Detect which cell encompasses the target text, then output its (x, y) center coordinate. 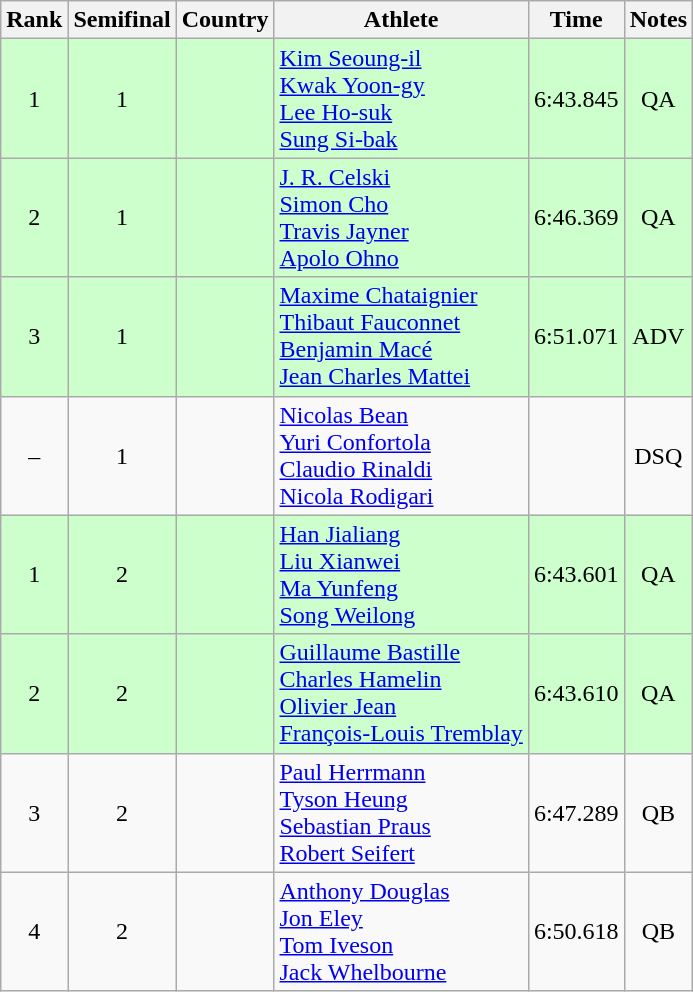
DSQ (658, 456)
Rank (34, 20)
– (34, 456)
6:50.618 (576, 932)
6:43.610 (576, 694)
6:46.369 (576, 218)
Time (576, 20)
6:47.289 (576, 812)
Guillaume Bastille Charles Hamelin Olivier Jean François-Louis Tremblay (401, 694)
Notes (658, 20)
6:43.845 (576, 98)
6:43.601 (576, 574)
Paul Herrmann Tyson Heung Sebastian Praus Robert Seifert (401, 812)
Athlete (401, 20)
Anthony Douglas Jon Eley Tom Iveson Jack Whelbourne (401, 932)
J. R. Celski Simon Cho Travis Jayner Apolo Ohno (401, 218)
Country (225, 20)
Nicolas Bean Yuri Confortola Claudio Rinaldi Nicola Rodigari (401, 456)
Kim Seoung-il Kwak Yoon-gy Lee Ho-suk Sung Si-bak (401, 98)
Maxime Chataignier Thibaut Fauconnet Benjamin Macé Jean Charles Mattei (401, 336)
6:51.071 (576, 336)
Han Jialiang Liu Xianwei Ma Yunfeng Song Weilong (401, 574)
4 (34, 932)
Semifinal (122, 20)
ADV (658, 336)
